Return the [X, Y] coordinate for the center point of the cell that contains the specified text.  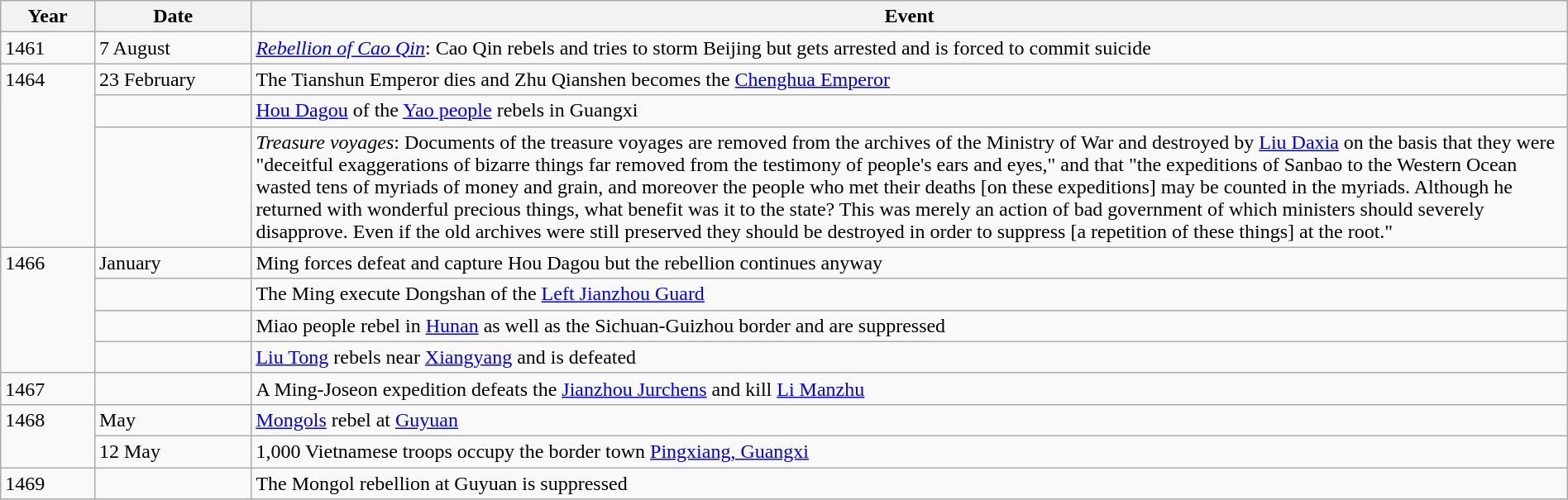
1464 [48, 155]
1,000 Vietnamese troops occupy the border town Pingxiang, Guangxi [910, 451]
Hou Dagou of the Yao people rebels in Guangxi [910, 111]
The Tianshun Emperor dies and Zhu Qianshen becomes the Chenghua Emperor [910, 79]
The Mongol rebellion at Guyuan is suppressed [910, 483]
May [172, 420]
Liu Tong rebels near Xiangyang and is defeated [910, 357]
Miao people rebel in Hunan as well as the Sichuan-Guizhou border and are suppressed [910, 326]
1468 [48, 436]
12 May [172, 451]
1467 [48, 388]
1461 [48, 48]
January [172, 263]
23 February [172, 79]
A Ming-Joseon expedition defeats the Jianzhou Jurchens and kill Li Manzhu [910, 388]
Rebellion of Cao Qin: Cao Qin rebels and tries to storm Beijing but gets arrested and is forced to commit suicide [910, 48]
1466 [48, 310]
The Ming execute Dongshan of the Left Jianzhou Guard [910, 294]
Ming forces defeat and capture Hou Dagou but the rebellion continues anyway [910, 263]
1469 [48, 483]
Event [910, 17]
Date [172, 17]
Year [48, 17]
7 August [172, 48]
Mongols rebel at Guyuan [910, 420]
